Determine the [x, y] coordinate at the center of the cell enclosing the given text.  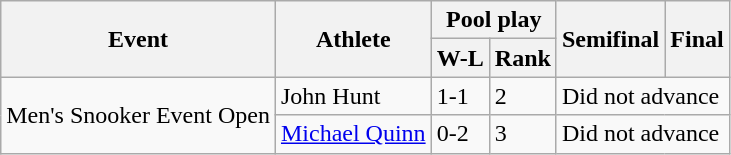
Men's Snooker Event Open [138, 115]
Michael Quinn [353, 134]
2 [522, 96]
Pool play [494, 20]
Semifinal [610, 39]
Final [697, 39]
John Hunt [353, 96]
Event [138, 39]
0-2 [460, 134]
Rank [522, 58]
Athlete [353, 39]
W-L [460, 58]
3 [522, 134]
1-1 [460, 96]
